Capture the cell that displays the provided text and extract its [X, Y] central coordinate. 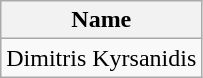
Dimitris Kyrsanidis [102, 58]
Name [102, 20]
